Identify which cell holds the provided text, then report its (X, Y) central coordinate. 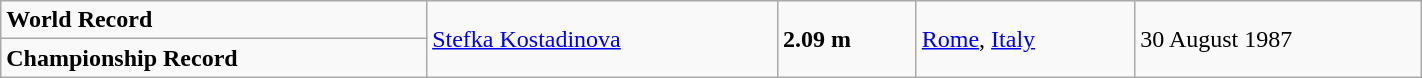
Championship Record (214, 58)
World Record (214, 20)
30 August 1987 (1278, 39)
2.09 m (846, 39)
Stefka Kostadinova (602, 39)
Rome, Italy (1025, 39)
